Detect which cell encompasses the target text, then output its [x, y] center coordinate. 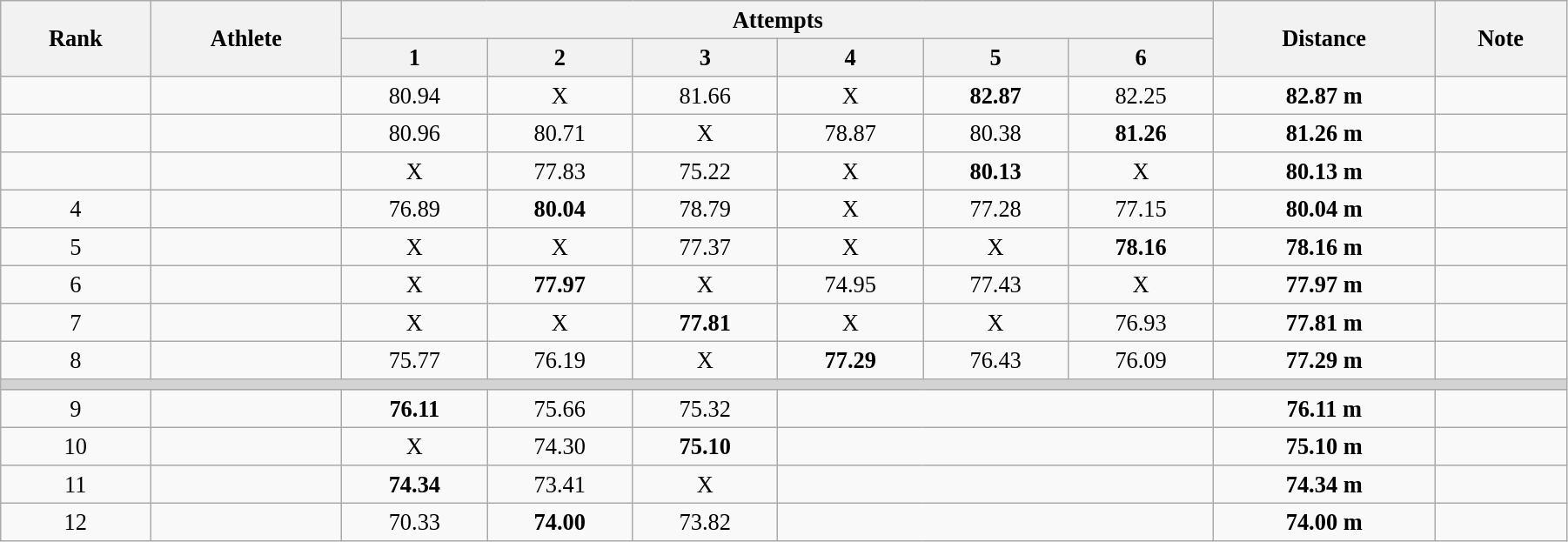
74.34 m [1324, 485]
77.37 [705, 247]
1 [414, 57]
76.09 [1142, 360]
8 [76, 360]
77.15 [1142, 209]
75.10 [705, 446]
76.89 [414, 209]
74.00 m [1324, 522]
74.30 [560, 446]
77.83 [560, 171]
77.97 m [1324, 284]
3 [705, 57]
81.26 [1142, 133]
Note [1501, 38]
12 [76, 522]
11 [76, 485]
80.94 [414, 95]
75.77 [414, 360]
77.28 [995, 209]
81.66 [705, 95]
75.22 [705, 171]
76.11 [414, 409]
78.79 [705, 209]
76.93 [1142, 323]
80.71 [560, 133]
80.04 m [1324, 209]
7 [76, 323]
77.81 m [1324, 323]
76.19 [560, 360]
80.13 m [1324, 171]
81.26 m [1324, 133]
82.87 [995, 95]
77.29 [851, 360]
Athlete [246, 38]
80.38 [995, 133]
Rank [76, 38]
74.34 [414, 485]
77.97 [560, 284]
76.11 m [1324, 409]
76.43 [995, 360]
78.16 m [1324, 247]
Attempts [778, 19]
80.13 [995, 171]
73.82 [705, 522]
80.96 [414, 133]
82.87 m [1324, 95]
Distance [1324, 38]
77.81 [705, 323]
80.04 [560, 209]
74.00 [560, 522]
75.32 [705, 409]
75.66 [560, 409]
73.41 [560, 485]
75.10 m [1324, 446]
9 [76, 409]
77.29 m [1324, 360]
2 [560, 57]
74.95 [851, 284]
10 [76, 446]
70.33 [414, 522]
78.16 [1142, 247]
78.87 [851, 133]
77.43 [995, 284]
82.25 [1142, 95]
